Pinpoint the cell where the given text exists, returning its [x, y] midpoint coordinate. 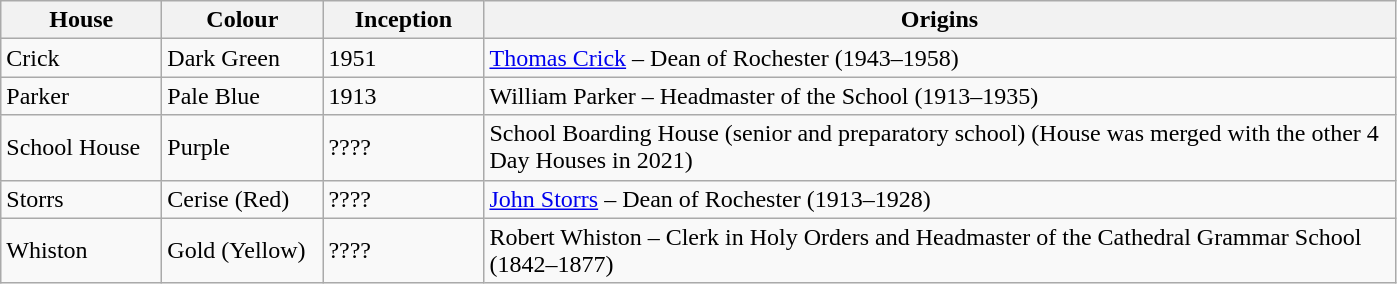
Storrs [82, 199]
Colour [242, 20]
Dark Green [242, 58]
House [82, 20]
Parker [82, 96]
William Parker – Headmaster of the School (1913–1935) [940, 96]
Pale Blue [242, 96]
Robert Whiston – Clerk in Holy Orders and Headmaster of the Cathedral Grammar School (1842–1877) [940, 250]
Inception [404, 20]
1951 [404, 58]
Thomas Crick – Dean of Rochester (1943–1958) [940, 58]
Origins [940, 20]
Gold (Yellow) [242, 250]
Cerise (Red) [242, 199]
School House [82, 148]
Whiston [82, 250]
School Boarding House (senior and preparatory school) (House was merged with the other 4 Day Houses in 2021) [940, 148]
1913 [404, 96]
Purple [242, 148]
John Storrs – Dean of Rochester (1913–1928) [940, 199]
Crick [82, 58]
